Search for the cell housing the specified text and yield its [x, y] center coordinate. 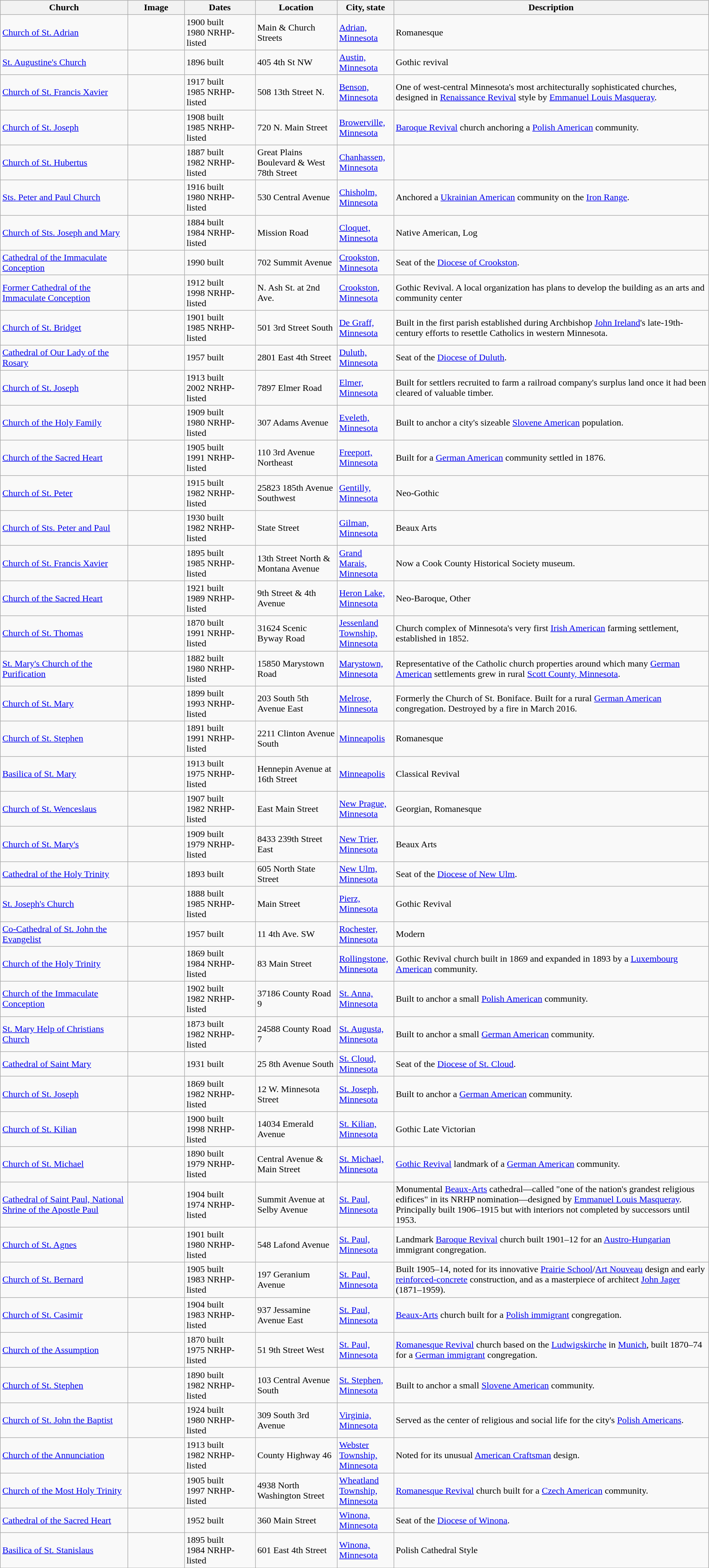
Eveleth, Minnesota [365, 423]
1905 built1997 NRHP-listed [220, 1490]
Gothic Revival church built in 1869 and expanded in 1893 by a Luxembourg American community. [551, 964]
1909 built1979 NRHP-listed [220, 844]
Cathedral of Our Lady of the Rosary [64, 358]
Built in the first parish established during Archbishop John Ireland's late-19th-century efforts to resettle Catholics in western Minnesota. [551, 328]
601 East 4th Street [296, 1550]
De Graff, Minnesota [365, 328]
St. Kilian, Minnesota [365, 1129]
Virginia, Minnesota [365, 1420]
1900 built1998 NRHP-listed [220, 1129]
548 Lafond Avenue [296, 1245]
Location [296, 8]
St. Mary's Church of the Purification [64, 668]
Neo-Baroque, Other [551, 598]
Classical Revival [551, 774]
2211 Clinton Avenue South [296, 739]
Native American, Log [551, 233]
Seat of the Diocese of Crookston. [551, 262]
Seat of the Diocese of Winona. [551, 1521]
405 4th St NW [296, 63]
720 N. Main Street [296, 127]
Served as the center of religious and social life for the city's Polish Americans. [551, 1420]
Church complex of Minnesota's very first Irish American farming settlement, established in 1852. [551, 633]
Built to anchor a German American community. [551, 1094]
1890 built1979 NRHP-listed [220, 1164]
Built to anchor a small Polish American community. [551, 999]
St. Augusta, Minnesota [365, 1034]
Cathedral of Saint Paul, National Shrine of the Apostle Paul [64, 1204]
31624 Scenic Byway Road [296, 633]
1924 built1980 NRHP-listed [220, 1420]
Church of the Immaculate Conception [64, 999]
Romanesque Revival church built for a Czech American community. [551, 1490]
Main Street [296, 904]
Webster Township, Minnesota [365, 1455]
1931 built [220, 1064]
11 4th Ave. SW [296, 933]
Gothic revival [551, 63]
Description [551, 8]
25823 185th Avenue Southwest [296, 493]
7897 Elmer Road [296, 387]
51 9th Street West [296, 1350]
Summit Avenue at Selby Avenue [296, 1204]
Church of St. Hubertus [64, 162]
1952 built [220, 1521]
Austin, Minnesota [365, 63]
Seat of the Diocese of St. Cloud. [551, 1064]
Church [64, 8]
2801 East 4th Street [296, 358]
Church of St. Thomas [64, 633]
Main & Church Streets [296, 32]
Mission Road [296, 233]
1887 built1982 NRHP-listed [220, 162]
Benson, Minnesota [365, 92]
Church of St. Kilian [64, 1129]
1901 built1985 NRHP-listed [220, 328]
Noted for its unusual American Craftsman design. [551, 1455]
Basilica of St. Stanislaus [64, 1550]
Dates [220, 8]
Browerville, Minnesota [365, 127]
Anchored a Ukrainian American community on the Iron Range. [551, 198]
Rollingstone, Minnesota [365, 964]
197 Geranium Avenue [296, 1280]
Formerly the Church of St. Boniface. Built for a rural German American congregation. Destroyed by a fire in March 2016. [551, 704]
110 3rd Avenue Northeast [296, 458]
East Main Street [296, 809]
St. Augustine's Church [64, 63]
1913 built 1975 NRHP-listed [220, 774]
1902 built1982 NRHP-listed [220, 999]
1901 built1980 NRHP-listed [220, 1245]
Cathedral of the Immaculate Conception [64, 262]
City, state [365, 8]
Seat of the Diocese of New Ulm. [551, 874]
Great Plains Boulevard & West 78th Street [296, 162]
Church of St. Bernard [64, 1280]
Baroque Revival church anchoring a Polish American community. [551, 127]
Co-Cathedral of St. John the Evangelist [64, 933]
1893 built [220, 874]
1891 built1991 NRHP-listed [220, 739]
Marystown, Minnesota [365, 668]
1909 built1980 NRHP-listed [220, 423]
24588 County Road 7 [296, 1034]
4938 North Washington Street [296, 1490]
Cathedral of the Holy Trinity [64, 874]
1888 built1985 NRHP-listed [220, 904]
Beaux-Arts church built for a Polish immigrant congregation. [551, 1315]
1899 built1993 NRHP-listed [220, 704]
530 Central Avenue [296, 198]
605 North State Street [296, 874]
Church of St. Agnes [64, 1245]
Church of St. Michael [64, 1164]
Heron Lake, Minnesota [365, 598]
8433 239th Street East [296, 844]
County Highway 46 [296, 1455]
Church of St. Wenceslaus [64, 809]
Seat of the Diocese of Duluth. [551, 358]
N. Ash St. at 2nd Ave. [296, 292]
Built for settlers recruited to farm a railroad company's surplus land once it had been cleared of valuable timber. [551, 387]
Melrose, Minnesota [365, 704]
Gothic Revival landmark of a German American community. [551, 1164]
1908 built1985 NRHP-listed [220, 127]
1884 built1984 NRHP-listed [220, 233]
Gilman, Minnesota [365, 528]
12 W. Minnesota Street [296, 1094]
Image [156, 8]
Church of the Assumption [64, 1350]
1869 built1984 NRHP-listed [220, 964]
Adrian, Minnesota [365, 32]
Built to anchor a small German American community. [551, 1034]
Polish Cathedral Style [551, 1550]
9th Street & 4th Avenue [296, 598]
Church of Sts. Peter and Paul [64, 528]
Church of St. Peter [64, 493]
1869 built1982 NRHP-listed [220, 1094]
Elmer, Minnesota [365, 387]
Cloquet, Minnesota [365, 233]
1912 built1998 NRHP-listed [220, 292]
St. Mary Help of Christians Church [64, 1034]
Church of St. Casimir [64, 1315]
1895 built1984 NRHP-listed [220, 1550]
New Prague, Minnesota [365, 809]
25 8th Avenue South [296, 1064]
1907 built1982 NRHP-listed [220, 809]
St. Joseph's Church [64, 904]
Modern [551, 933]
Gothic Revival [551, 904]
St. Cloud, Minnesota [365, 1064]
Central Avenue & Main Street [296, 1164]
Church of the Holy Trinity [64, 964]
937 Jessamine Avenue East [296, 1315]
Chisholm, Minnesota [365, 198]
Now a Cook County Historical Society museum. [551, 563]
St. Stephen, Minnesota [365, 1385]
New Ulm, Minnesota [365, 874]
83 Main Street [296, 964]
New Trier, Minnesota [365, 844]
1896 built [220, 63]
Rochester, Minnesota [365, 933]
1873 built1982 NRHP-listed [220, 1034]
15850 Marystown Road [296, 668]
309 South 3rd Avenue [296, 1420]
1990 built [220, 262]
St. Michael, Minnesota [365, 1164]
Cathedral of Saint Mary [64, 1064]
Built for a German American community settled in 1876. [551, 458]
Landmark Baroque Revival church built 1901–12 for an Austro-Hungarian immigrant congregation. [551, 1245]
1870 built1991 NRHP-listed [220, 633]
Duluth, Minnesota [365, 358]
Gothic Late Victorian [551, 1129]
Grand Marais, Minnesota [365, 563]
Chanhassen, Minnesota [365, 162]
Romanesque Revival church based on the Ludwigskirche in Munich, built 1870–74 for a German immigrant congregation. [551, 1350]
Hennepin Avenue at 16th Street [296, 774]
Former Cathedral of the Immaculate Conception [64, 292]
1915 built1982 NRHP-listed [220, 493]
Built to anchor a small Slovene American community. [551, 1385]
Church of the Annunciation [64, 1455]
360 Main Street [296, 1521]
St. Anna, Minnesota [365, 999]
14034 Emerald Avenue [296, 1129]
1917 built1985 NRHP-listed [220, 92]
1930 built1982 NRHP-listed [220, 528]
One of west-central Minnesota's most architecturally sophisticated churches, designed in Renaissance Revival style by Emmanuel Louis Masqueray. [551, 92]
Built to anchor a city's sizeable Slovene American population. [551, 423]
1913 built1982 NRHP-listed [220, 1455]
Jessenland Township, Minnesota [365, 633]
Gentilly, Minnesota [365, 493]
13th Street North & Montana Avenue [296, 563]
Church of the Holy Family [64, 423]
Church of St. Adrian [64, 32]
1870 built1975 NRHP-listed [220, 1350]
Gothic Revival. A local organization has plans to develop the building as an arts and community center [551, 292]
1904 built1983 NRHP-listed [220, 1315]
1905 built1983 NRHP-listed [220, 1280]
1904 built 1974 NRHP-listed [220, 1204]
Church of the Most Holy Trinity [64, 1490]
501 3rd Street South [296, 328]
1882 built1980 NRHP-listed [220, 668]
Church of St. Mary's [64, 844]
Cathedral of the Sacred Heart [64, 1521]
Church of St. Bridget [64, 328]
St. Joseph, Minnesota [365, 1094]
Representative of the Catholic church properties around which many German American settlements grew in rural Scott County, Minnesota. [551, 668]
Church of St. Mary [64, 704]
1895 built1985 NRHP-listed [220, 563]
1900 built1980 NRHP-listed [220, 32]
508 13th Street N. [296, 92]
Church of St. John the Baptist [64, 1420]
Basilica of St. Mary [64, 774]
1890 built1982 NRHP-listed [220, 1385]
Neo-Gothic [551, 493]
1905 built1991 NRHP-listed [220, 458]
1913 built2002 NRHP-listed [220, 387]
Sts. Peter and Paul Church [64, 198]
Church of Sts. Joseph and Mary [64, 233]
State Street [296, 528]
Georgian, Romanesque [551, 809]
Freeport, Minnesota [365, 458]
307 Adams Avenue [296, 423]
Pierz, Minnesota [365, 904]
203 South 5th Avenue East [296, 704]
702 Summit Avenue [296, 262]
1921 built1989 NRHP-listed [220, 598]
Wheatland Township, Minnesota [365, 1490]
1916 built1980 NRHP-listed [220, 198]
103 Central Avenue South [296, 1385]
37186 County Road 9 [296, 999]
